Output the [X, Y] coordinate of the center of the cell containing the given text.  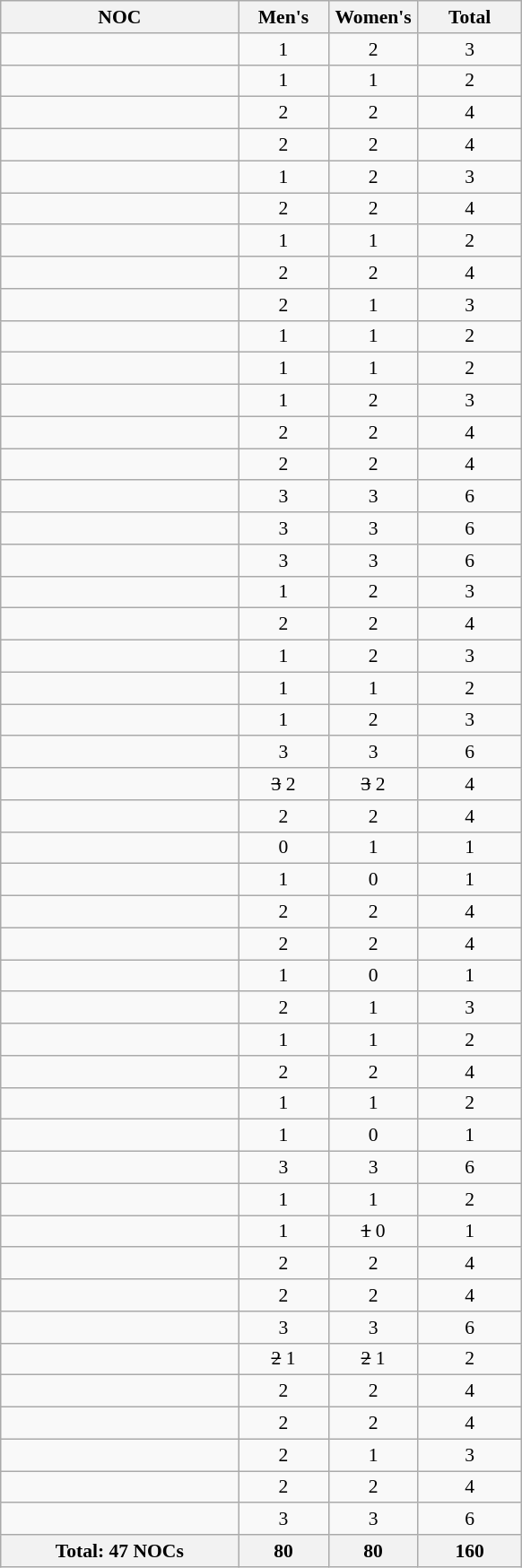
160 [470, 1551]
NOC [120, 17]
Men's [283, 17]
Total: 47 NOCs [120, 1551]
Women's [373, 17]
1 0 [373, 1232]
Total [470, 17]
